Return (x, y) of the center of cell containing provided text 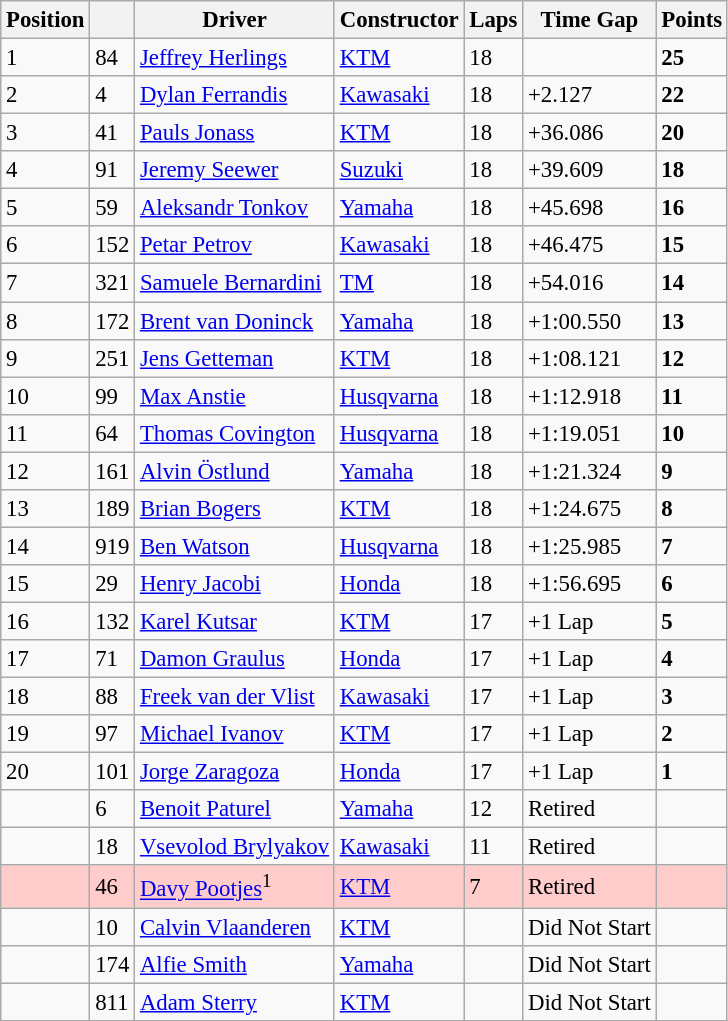
+39.609 (590, 170)
101 (112, 772)
811 (112, 1002)
Jens Getteman (235, 358)
189 (112, 509)
Brent van Doninck (235, 321)
Freek van der Vlist (235, 697)
Adam Sterry (235, 1002)
174 (112, 964)
172 (112, 321)
+1:24.675 (590, 509)
Alfie Smith (235, 964)
Suzuki (399, 170)
Jeffrey Herlings (235, 58)
Damon Graulus (235, 659)
41 (112, 133)
84 (112, 58)
Position (46, 20)
+1:12.918 (590, 396)
+1:21.324 (590, 471)
Jorge Zaragoza (235, 772)
Laps (494, 20)
132 (112, 621)
Karel Kutsar (235, 621)
Driver (235, 20)
88 (112, 697)
19 (46, 734)
Dylan Ferrandis (235, 95)
64 (112, 433)
Thomas Covington (235, 433)
161 (112, 471)
Max Anstie (235, 396)
Calvin Vlaanderen (235, 927)
321 (112, 283)
+54.016 (590, 283)
+1:08.121 (590, 358)
Pauls Jonass (235, 133)
Constructor (399, 20)
152 (112, 245)
Alvin Östlund (235, 471)
22 (692, 95)
59 (112, 208)
Davy Pootjes1 (235, 887)
+45.698 (590, 208)
Michael Ivanov (235, 734)
Time Gap (590, 20)
Aleksandr Tonkov (235, 208)
Jeremy Seewer (235, 170)
+46.475 (590, 245)
919 (112, 546)
251 (112, 358)
Henry Jacobi (235, 584)
+1:19.051 (590, 433)
+2.127 (590, 95)
+1:56.695 (590, 584)
91 (112, 170)
71 (112, 659)
+36.086 (590, 133)
97 (112, 734)
Samuele Bernardini (235, 283)
+1:00.550 (590, 321)
Petar Petrov (235, 245)
TM (399, 283)
99 (112, 396)
46 (112, 887)
Points (692, 20)
Vsevolod Brylyakov (235, 847)
29 (112, 584)
+1:25.985 (590, 546)
Brian Bogers (235, 509)
25 (692, 58)
Ben Watson (235, 546)
Benoit Paturel (235, 809)
